Detect which cell encompasses the target text, then output its [X, Y] center coordinate. 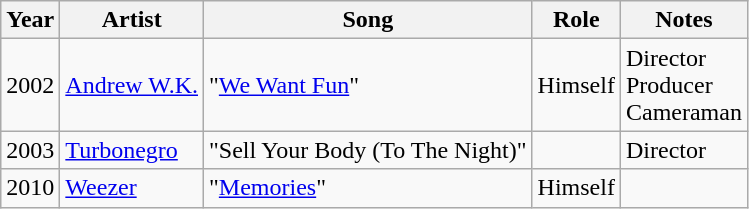
Artist [132, 20]
Director [684, 150]
2010 [30, 188]
Andrew W.K. [132, 85]
Role [576, 20]
Turbonegro [132, 150]
Year [30, 20]
DirectorProducerCameraman [684, 85]
Notes [684, 20]
Weezer [132, 188]
"We Want Fun" [368, 85]
"Memories" [368, 188]
2003 [30, 150]
Song [368, 20]
2002 [30, 85]
"Sell Your Body (To The Night)" [368, 150]
